Identify which cell holds the provided text, then report its [X, Y] central coordinate. 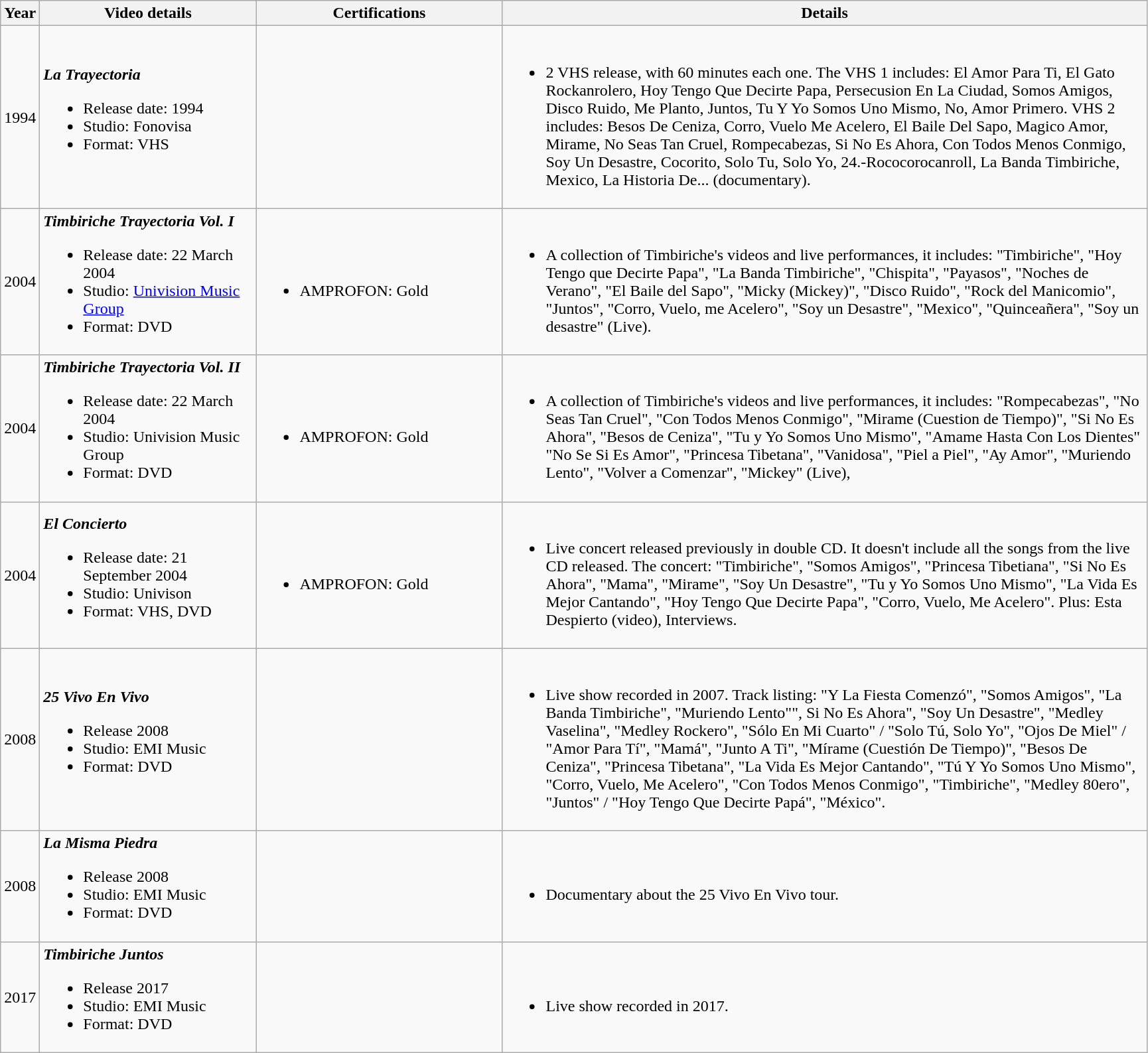
Video details [148, 13]
Certifications [380, 13]
Documentary about the 25 Vivo En Vivo tour. [824, 886]
Details [824, 13]
La Misma PiedraRelease 2008Studio: EMI MusicFormat: DVD [148, 886]
La TrayectoriaRelease date: 1994Studio: FonovisaFormat: VHS [148, 117]
Timbiriche JuntosRelease 2017Studio: EMI MusicFormat: DVD [148, 997]
1994 [20, 117]
Live show recorded in 2017. [824, 997]
Year [20, 13]
El ConciertoRelease date: 21 September 2004Studio: UnivisonFormat: VHS, DVD [148, 575]
25 Vivo En VivoRelease 2008Studio: EMI MusicFormat: DVD [148, 739]
Timbiriche Trayectoria Vol. IIRelease date: 22 March 2004Studio: Univision Music GroupFormat: DVD [148, 429]
2017 [20, 997]
Timbiriche Trayectoria Vol. IRelease date: 22 March 2004Studio: Univision Music GroupFormat: DVD [148, 281]
